Locate the cell with the specified text and output its (X, Y) center coordinate. 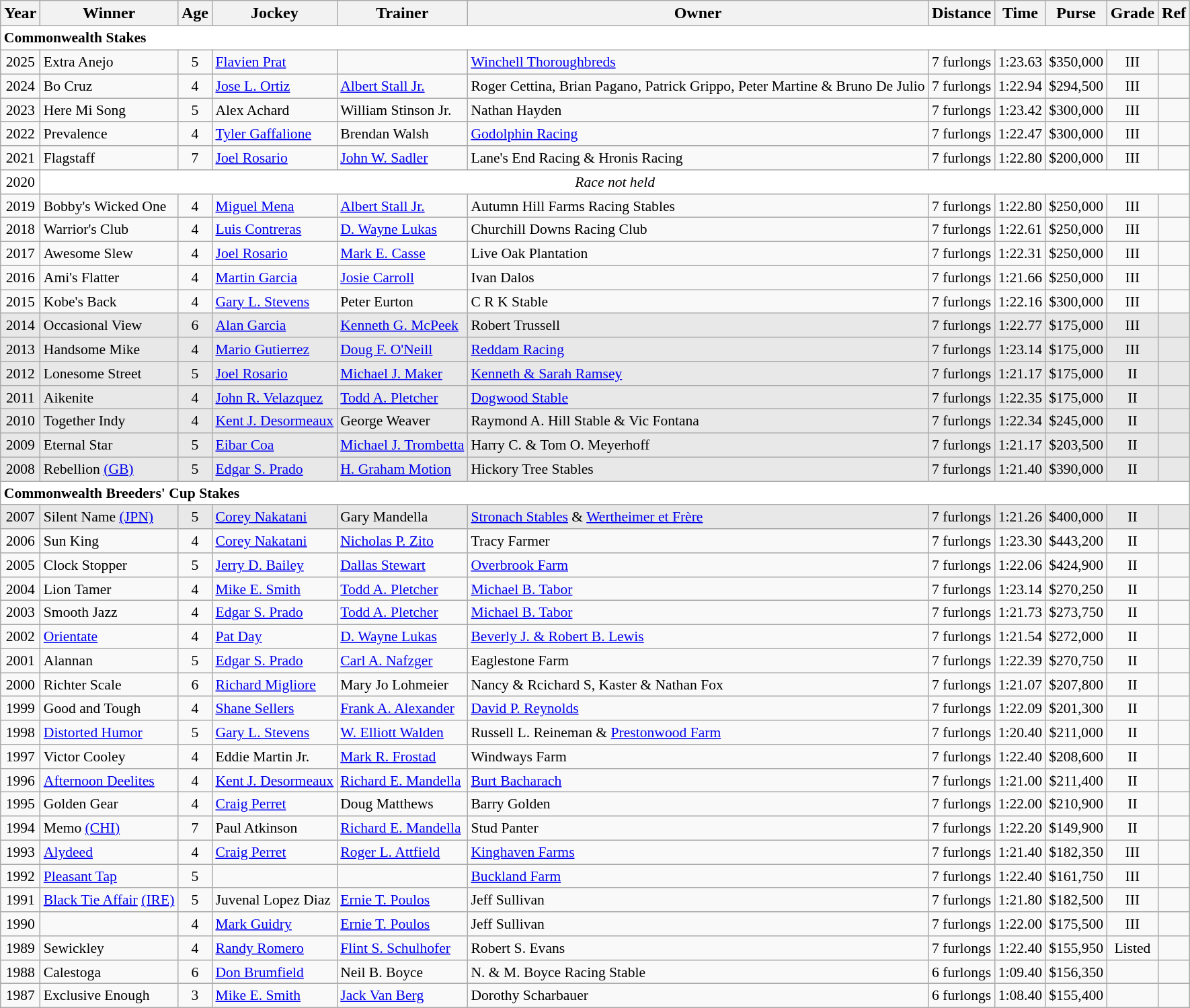
2012 (20, 374)
Time (1021, 13)
Kenneth & Sarah Ramsey (698, 374)
1998 (20, 732)
Hickory Tree Stables (698, 469)
2014 (20, 325)
1:21.26 (1021, 517)
Neil B. Boyce (402, 972)
Raymond A. Hill Stable & Vic Fontana (698, 421)
Commonwealth Stakes (596, 38)
1:20.40 (1021, 732)
1:21.73 (1021, 613)
2015 (20, 302)
$201,300 (1076, 708)
Churchill Downs Racing Club (698, 230)
Listed (1132, 948)
2011 (20, 397)
Owner (698, 13)
Roger L. Attfield (402, 852)
$400,000 (1076, 517)
1989 (20, 948)
C R K Stable (698, 302)
Mark R. Frostad (402, 757)
1:21.54 (1021, 636)
Flavien Prat (274, 62)
$273,750 (1076, 613)
Roger Cettina, Brian Pagano, Patrick Grippo, Peter Martine & Bruno De Julio (698, 86)
Carl A. Nafzger (402, 661)
1995 (20, 804)
Aikenite (109, 397)
Trainer (402, 13)
$155,400 (1076, 996)
1:22.20 (1021, 828)
Reddam Racing (698, 349)
1997 (20, 757)
Robert S. Evans (698, 948)
Burt Bacharach (698, 780)
$156,350 (1076, 972)
1:08.40 (1021, 996)
Sewickley (109, 948)
Bobby's Wicked One (109, 206)
Tyler Gaffalione (274, 134)
Mark Guidry (274, 924)
2007 (20, 517)
1:21.66 (1021, 278)
2016 (20, 278)
Silent Name (JPN) (109, 517)
Dallas Stewart (402, 565)
Stronach Stables & Wertheimer et Frère (698, 517)
Winner (109, 13)
Michael J. Trombetta (402, 445)
$155,950 (1076, 948)
Extra Anejo (109, 62)
Don Brumfield (274, 972)
Buckland Farm (698, 876)
Together Indy (109, 421)
Randy Romero (274, 948)
Warrior's Club (109, 230)
Here Mi Song (109, 110)
1:23.30 (1021, 541)
Jose L. Ortiz (274, 86)
2010 (20, 421)
Doug Matthews (402, 804)
1990 (20, 924)
2004 (20, 589)
Kinghaven Farms (698, 852)
Flint S. Schulhofer (402, 948)
Pat Day (274, 636)
Exclusive Enough (109, 996)
$203,500 (1076, 445)
Lion Tamer (109, 589)
$200,000 (1076, 158)
Jack Van Berg (402, 996)
Rebellion (GB) (109, 469)
Kenneth G. McPeek (402, 325)
Godolphin Racing (698, 134)
William Stinson Jr. (402, 110)
Martin Garcia (274, 278)
Occasional View (109, 325)
Lonesome Street (109, 374)
Lane's End Racing & Hronis Racing (698, 158)
1:22.34 (1021, 421)
2017 (20, 253)
Ami's Flatter (109, 278)
$424,900 (1076, 565)
1:22.09 (1021, 708)
1993 (20, 852)
2024 (20, 86)
$270,750 (1076, 661)
Luis Contreras (274, 230)
Pleasant Tap (109, 876)
John R. Velazquez (274, 397)
Flagstaff (109, 158)
$211,000 (1076, 732)
Age (195, 13)
Memo (CHI) (109, 828)
Juvenal Lopez Diaz (274, 900)
Bo Cruz (109, 86)
Mark E. Casse (402, 253)
Purse (1076, 13)
Year (20, 13)
Peter Eurton (402, 302)
Distance (961, 13)
1:23.42 (1021, 110)
$211,400 (1076, 780)
$149,900 (1076, 828)
1:22.61 (1021, 230)
2013 (20, 349)
1999 (20, 708)
Eddie Martin Jr. (274, 757)
Calestoga (109, 972)
Ivan Dalos (698, 278)
Dogwood Stable (698, 397)
Doug F. O'Neill (402, 349)
Nathan Hayden (698, 110)
Kobe's Back (109, 302)
Alannan (109, 661)
Alan Garcia (274, 325)
1996 (20, 780)
Richard Migliore (274, 685)
1:22.39 (1021, 661)
Alex Achard (274, 110)
2022 (20, 134)
2008 (20, 469)
1987 (20, 996)
Richter Scale (109, 685)
Autumn Hill Farms Racing Stables (698, 206)
2006 (20, 541)
$182,500 (1076, 900)
2001 (20, 661)
Orientate (109, 636)
Shane Sellers (274, 708)
$350,000 (1076, 62)
1:21.07 (1021, 685)
$443,200 (1076, 541)
Eaglestone Farm (698, 661)
Black Tie Affair (IRE) (109, 900)
2019 (20, 206)
Golden Gear (109, 804)
2000 (20, 685)
2020 (20, 182)
2009 (20, 445)
Frank A. Alexander (402, 708)
$294,500 (1076, 86)
$182,350 (1076, 852)
2025 (20, 62)
Awesome Slew (109, 253)
1:22.77 (1021, 325)
1:22.06 (1021, 565)
Barry Golden (698, 804)
1:22.94 (1021, 86)
$270,250 (1076, 589)
Robert Trussell (698, 325)
Winchell Thoroughbreds (698, 62)
Tracy Farmer (698, 541)
$272,000 (1076, 636)
Victor Cooley (109, 757)
1994 (20, 828)
Harry C. & Tom O. Meyerhoff (698, 445)
Prevalence (109, 134)
1:21.80 (1021, 900)
2005 (20, 565)
Miguel Mena (274, 206)
2003 (20, 613)
Clock Stopper (109, 565)
Dorothy Scharbauer (698, 996)
Handsome Mike (109, 349)
Commonwealth Breeders' Cup Stakes (596, 493)
Mary Jo Lohmeier (402, 685)
George Weaver (402, 421)
$175,500 (1076, 924)
Windways Farm (698, 757)
Eternal Star (109, 445)
Ref (1174, 13)
1:22.31 (1021, 253)
1:09.40 (1021, 972)
H. Graham Motion (402, 469)
Michael J. Maker (402, 374)
Smooth Jazz (109, 613)
1:23.63 (1021, 62)
Brendan Walsh (402, 134)
2021 (20, 158)
$390,000 (1076, 469)
1991 (20, 900)
$161,750 (1076, 876)
1992 (20, 876)
Nancy & Rcichard S, Kaster & Nathan Fox (698, 685)
$207,800 (1076, 685)
1988 (20, 972)
2002 (20, 636)
Jerry D. Bailey (274, 565)
Beverly J. & Robert B. Lewis (698, 636)
Nicholas P. Zito (402, 541)
2018 (20, 230)
3 (195, 996)
Paul Atkinson (274, 828)
Alydeed (109, 852)
Eibar Coa (274, 445)
1:22.47 (1021, 134)
Race not held (615, 182)
2023 (20, 110)
Overbrook Farm (698, 565)
W. Elliott Walden (402, 732)
Mario Gutierrez (274, 349)
Good and Tough (109, 708)
Stud Panter (698, 828)
1:21.00 (1021, 780)
N. & M. Boyce Racing Stable (698, 972)
John W. Sadler (402, 158)
Grade (1132, 13)
Afternoon Deelites (109, 780)
Gary Mandella (402, 517)
Jockey (274, 13)
$210,900 (1076, 804)
Distorted Humor (109, 732)
Josie Carroll (402, 278)
David P. Reynolds (698, 708)
1:22.16 (1021, 302)
$208,600 (1076, 757)
1:22.35 (1021, 397)
$245,000 (1076, 421)
Live Oak Plantation (698, 253)
Russell L. Reineman & Prestonwood Farm (698, 732)
Sun King (109, 541)
